Detect which cell encompasses the target text, then output its (X, Y) center coordinate. 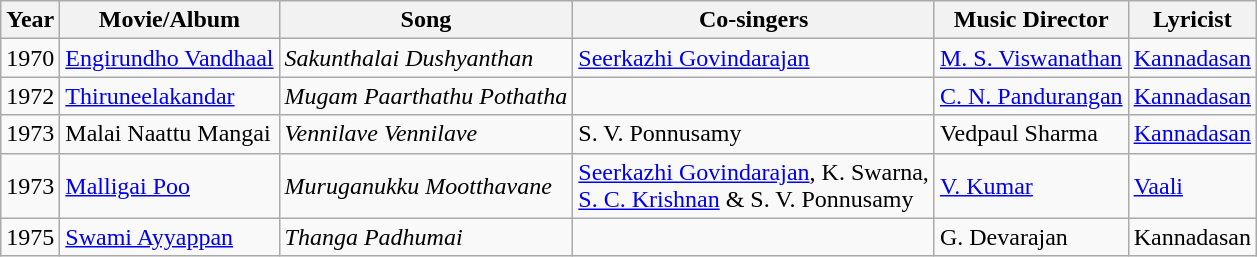
Lyricist (1192, 20)
1975 (30, 237)
Vedpaul Sharma (1031, 134)
Thiruneelakandar (170, 96)
Swami Ayyappan (170, 237)
V. Kumar (1031, 186)
Thanga Padhumai (426, 237)
M. S. Viswanathan (1031, 58)
1972 (30, 96)
Malai Naattu Mangai (170, 134)
C. N. Pandurangan (1031, 96)
Muruganukku Mootthavane (426, 186)
Seerkazhi Govindarajan, K. Swarna,S. C. Krishnan & S. V. Ponnusamy (754, 186)
Year (30, 20)
Co-singers (754, 20)
Malligai Poo (170, 186)
S. V. Ponnusamy (754, 134)
Song (426, 20)
G. Devarajan (1031, 237)
Movie/Album (170, 20)
Seerkazhi Govindarajan (754, 58)
Vaali (1192, 186)
Engirundho Vandhaal (170, 58)
Vennilave Vennilave (426, 134)
Sakunthalai Dushyanthan (426, 58)
Music Director (1031, 20)
1970 (30, 58)
Mugam Paarthathu Pothatha (426, 96)
